Scan for the cell matching the given text and deliver its [X, Y] coordinate at center. 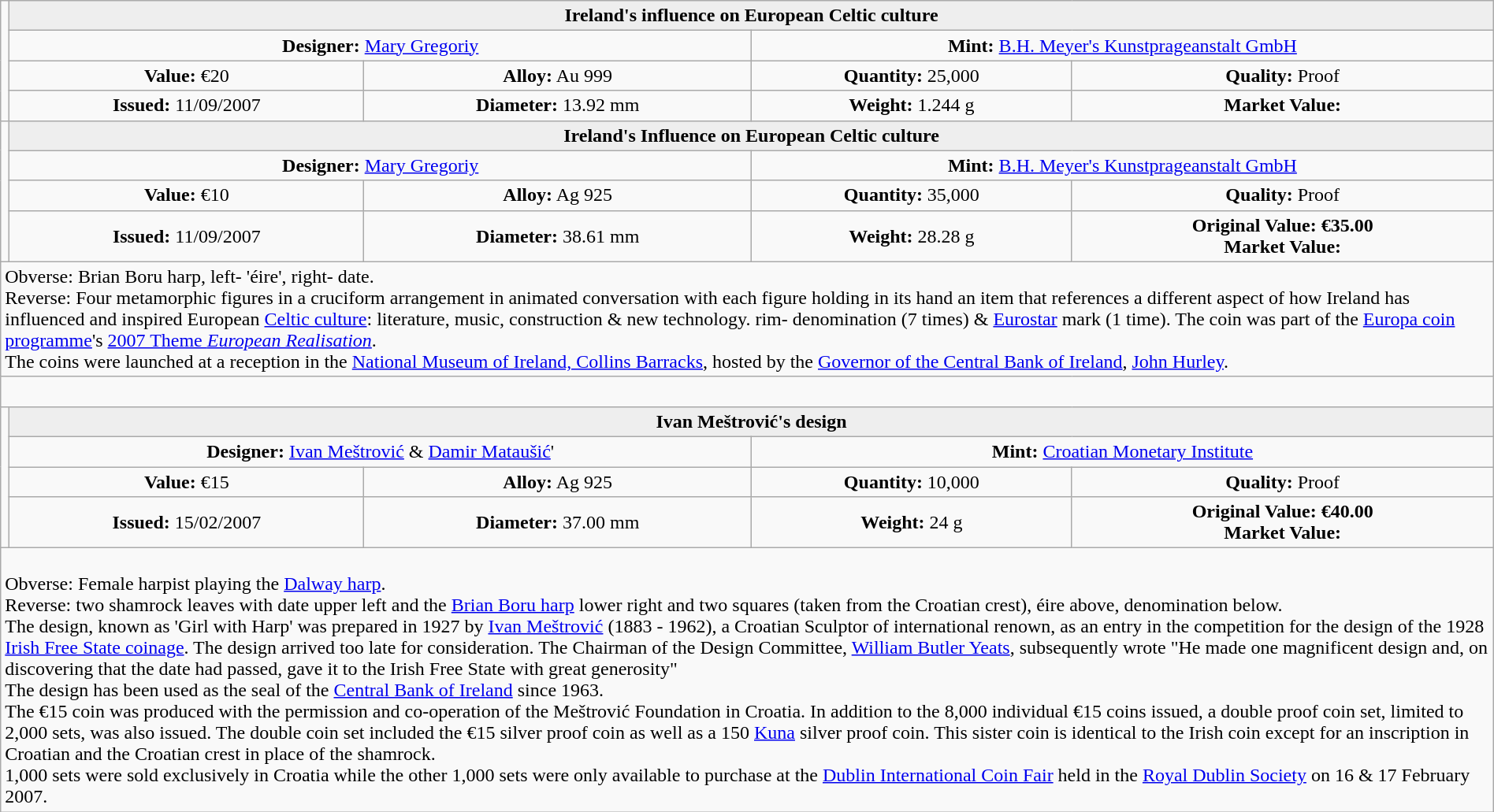
Weight: 1.244 g [912, 106]
Value: €20 [187, 76]
Mint: Croatian Monetary Institute [1123, 451]
Weight: 24 g [912, 523]
Ireland's Influence on European Celtic culture [752, 135]
Ivan Meštrović's design [752, 421]
Diameter: 13.92 mm [558, 106]
Designer: Ivan Meštrović & Damir Mataušić' [381, 451]
Quantity: 10,000 [912, 481]
Diameter: 38.61 mm [558, 236]
Diameter: 37.00 mm [558, 523]
Value: €10 [187, 195]
Quantity: 25,000 [912, 76]
Market Value: [1283, 106]
Weight: 28.28 g [912, 236]
Original Value: €35.00 Market Value: [1283, 236]
Quantity: 35,000 [912, 195]
Original Value: €40.00 Market Value: [1283, 523]
Issued: 15/02/2007 [187, 523]
Ireland's influence on European Celtic culture [752, 16]
Alloy: Au 999 [558, 76]
Value: €15 [187, 481]
